Capture the cell that displays the provided text and extract its [X, Y] central coordinate. 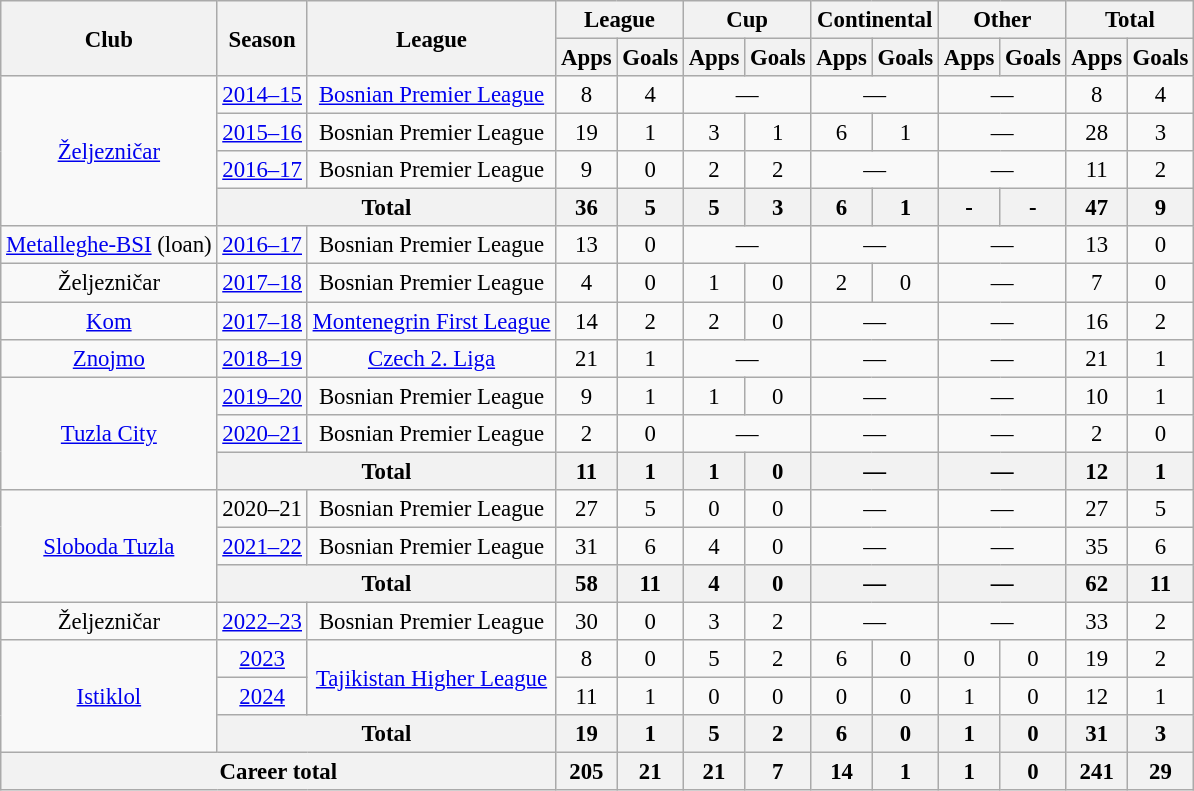
2021–22 [262, 546]
58 [586, 584]
Tajikistan Higher League [431, 678]
47 [1096, 208]
Club [109, 38]
2024 [262, 697]
Career total [278, 772]
28 [1096, 133]
29 [1160, 772]
2019–20 [262, 396]
Sloboda Tuzla [109, 546]
33 [1096, 621]
Znojmo [109, 358]
Tuzla City [109, 434]
62 [1096, 584]
Czech 2. Liga [431, 358]
2018–19 [262, 358]
Kom [109, 321]
241 [1096, 772]
2015–16 [262, 133]
2014–15 [262, 95]
Other [1002, 20]
Season [262, 38]
Metalleghe-BSI (loan) [109, 245]
35 [1096, 546]
36 [586, 208]
Cup [747, 20]
Montenegrin First League [431, 321]
205 [586, 772]
30 [586, 621]
10 [1096, 396]
Istiklol [109, 696]
Continental [875, 20]
16 [1096, 321]
2022–23 [262, 621]
2023 [262, 659]
